Identify which cell holds the provided text, then report its [X, Y] central coordinate. 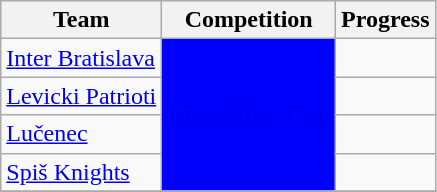
Inter Bratislava [82, 58]
Alpe Adria Cup [249, 115]
Team [82, 20]
Progress [386, 20]
Levicki Patrioti [82, 96]
Competition [249, 20]
Lučenec [82, 134]
Spiš Knights [82, 172]
